Return the (x, y) coordinate for the center point of the cell that contains the specified text.  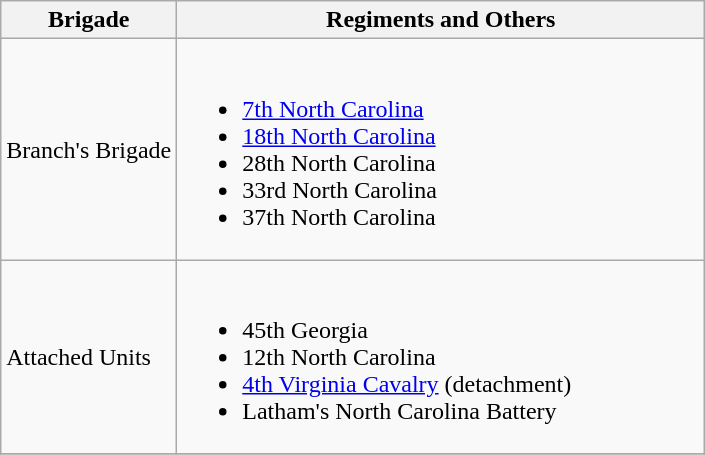
45th Georgia12th North Carolina4th Virginia Cavalry (detachment)Latham's North Carolina Battery (441, 357)
Regiments and Others (441, 20)
Branch's Brigade (89, 150)
Attached Units (89, 357)
7th North Carolina18th North Carolina28th North Carolina33rd North Carolina37th North Carolina (441, 150)
Brigade (89, 20)
